Detect which cell encompasses the target text, then output its [x, y] center coordinate. 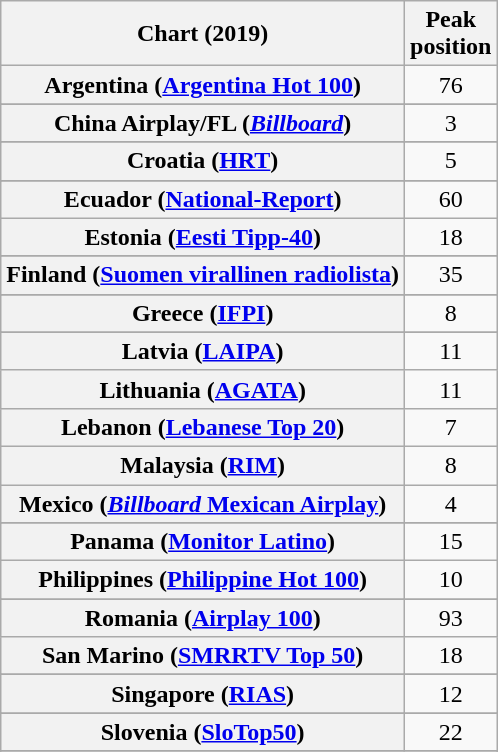
5 [451, 161]
Slovenia (SloTop50) [203, 732]
Ecuador (National-Report) [203, 199]
Malaysia (RIM) [203, 465]
Croatia (HRT) [203, 161]
15 [451, 542]
35 [451, 275]
3 [451, 123]
Lebanon (Lebanese Top 20) [203, 427]
Philippines (Philippine Hot 100) [203, 580]
Estonia (Eesti Tipp-40) [203, 237]
60 [451, 199]
Lithuania (AGATA) [203, 389]
Greece (IFPI) [203, 313]
Romania (Airplay 100) [203, 618]
Latvia (LAIPA) [203, 351]
7 [451, 427]
Mexico (Billboard Mexican Airplay) [203, 503]
Finland (Suomen virallinen radiolista) [203, 275]
76 [451, 85]
Argentina (Argentina Hot 100) [203, 85]
4 [451, 503]
Panama (Monitor Latino) [203, 542]
12 [451, 694]
Chart (2019) [203, 34]
Singapore (RIAS) [203, 694]
China Airplay/FL (Billboard) [203, 123]
San Marino (SMRRTV Top 50) [203, 656]
93 [451, 618]
10 [451, 580]
22 [451, 732]
Peakposition [451, 34]
